Identify which cell holds the provided text, then report its [x, y] central coordinate. 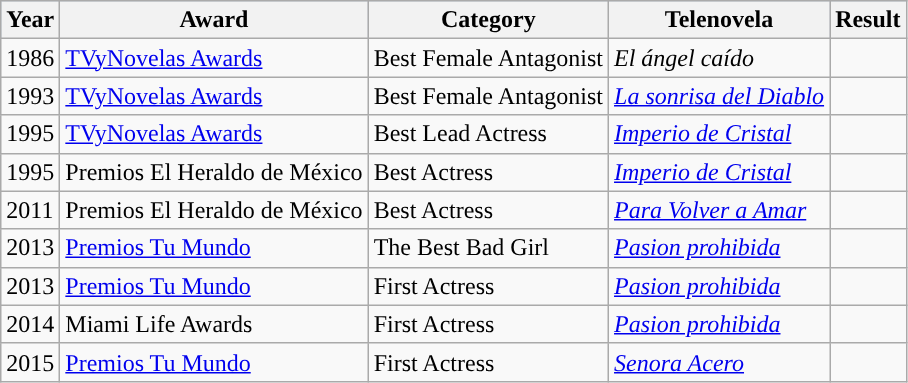
Miami Life Awards [214, 324]
1986 [30, 58]
La sonrisa del Diablo [720, 96]
2015 [30, 362]
Telenovela [720, 20]
Senora Acero [720, 362]
2014 [30, 324]
1993 [30, 96]
Award [214, 20]
Best Lead Actress [488, 134]
Year [30, 20]
Result [868, 20]
El ángel caído [720, 58]
Category [488, 20]
The Best Bad Girl [488, 248]
Para Volver a Amar [720, 210]
2011 [30, 210]
